Scan for the cell matching the given text and deliver its [x, y] coordinate at center. 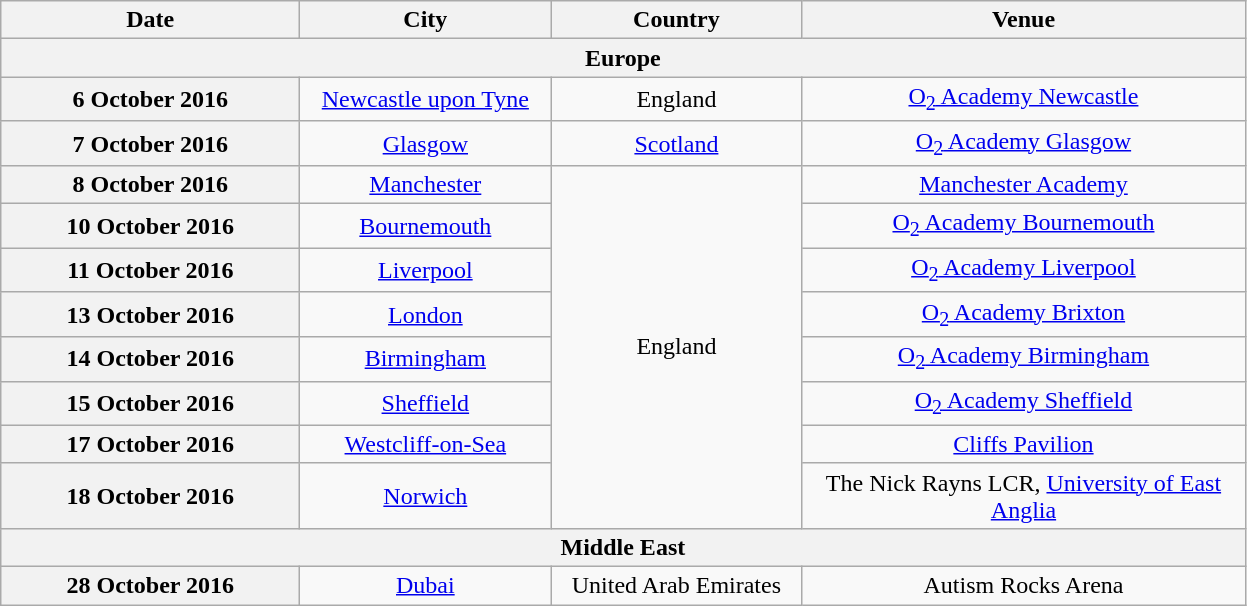
Venue [1024, 20]
Liverpool [426, 270]
13 October 2016 [150, 314]
Newcastle upon Tyne [426, 99]
Middle East [623, 547]
Autism Rocks Arena [1024, 586]
10 October 2016 [150, 226]
O2 Academy Liverpool [1024, 270]
Norwich [426, 496]
United Arab Emirates [676, 586]
O2 Academy Birmingham [1024, 359]
6 October 2016 [150, 99]
Date [150, 20]
Westcliff-on-Sea [426, 444]
O2 Academy Brixton [1024, 314]
Scotland [676, 143]
11 October 2016 [150, 270]
Manchester Academy [1024, 185]
7 October 2016 [150, 143]
Europe [623, 58]
28 October 2016 [150, 586]
Glasgow [426, 143]
O2 Academy Glasgow [1024, 143]
Sheffield [426, 403]
Manchester [426, 185]
17 October 2016 [150, 444]
14 October 2016 [150, 359]
15 October 2016 [150, 403]
Country [676, 20]
O2 Academy Bournemouth [1024, 226]
Birmingham [426, 359]
The Nick Rayns LCR, University of East Anglia [1024, 496]
O2 Academy Sheffield [1024, 403]
Dubai [426, 586]
London [426, 314]
18 October 2016 [150, 496]
Cliffs Pavilion [1024, 444]
8 October 2016 [150, 185]
Bournemouth [426, 226]
City [426, 20]
O2 Academy Newcastle [1024, 99]
